Identify which cell holds the provided text, then report its [x, y] central coordinate. 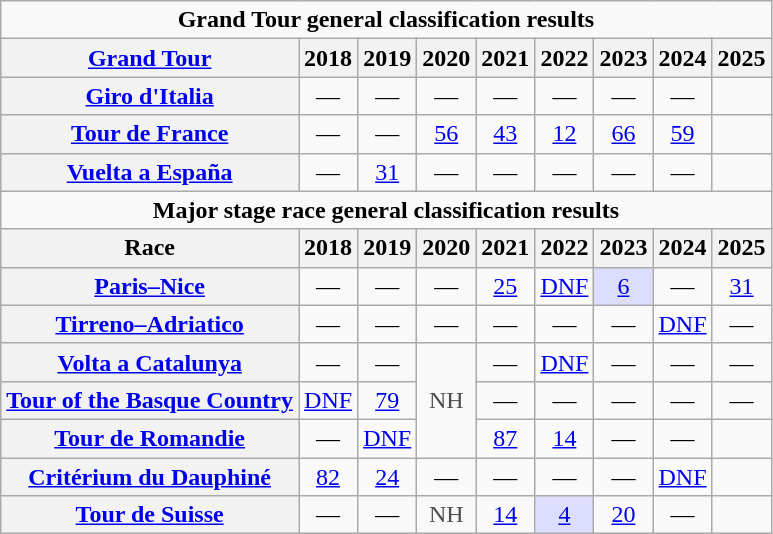
87 [506, 438]
20 [624, 515]
Giro d'Italia [150, 96]
25 [506, 286]
Tour de Suisse [150, 515]
Vuelta a España [150, 172]
12 [564, 134]
Volta a Catalunya [150, 362]
Tour de France [150, 134]
56 [446, 134]
66 [624, 134]
59 [682, 134]
6 [624, 286]
Paris–Nice [150, 286]
Tirreno–Adriatico [150, 324]
82 [328, 477]
43 [506, 134]
24 [388, 477]
Critérium du Dauphiné [150, 477]
Grand Tour general classification results [386, 20]
Grand Tour [150, 58]
Tour of the Basque Country [150, 400]
79 [388, 400]
4 [564, 515]
Race [150, 248]
Major stage race general classification results [386, 210]
Tour de Romandie [150, 438]
